Pinpoint the cell where the given text exists, returning its (X, Y) midpoint coordinate. 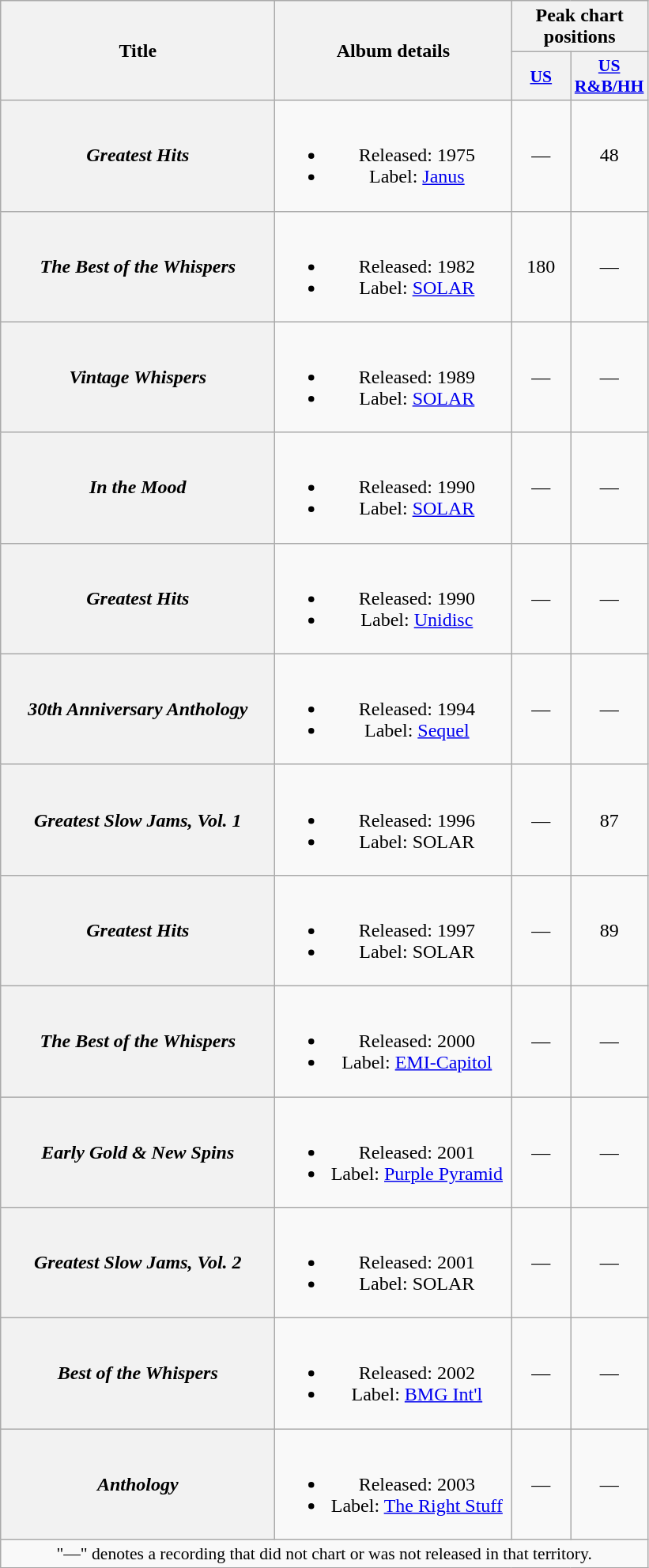
89 (609, 930)
Released: 2001Label: SOLAR (394, 1263)
Anthology (138, 1484)
USR&B/HH (609, 76)
US (541, 76)
Album details (394, 51)
Released: 2003Label: The Right Stuff (394, 1484)
Released: 2002Label: BMG Int'l (394, 1374)
Released: 2001Label: Purple Pyramid (394, 1152)
Released: 1997Label: SOLAR (394, 930)
48 (609, 156)
Released: 1989Label: SOLAR (394, 377)
Released: 2000Label: EMI-Capitol (394, 1041)
Vintage Whispers (138, 377)
Best of the Whispers (138, 1374)
Greatest Slow Jams, Vol. 2 (138, 1263)
30th Anniversary Anthology (138, 709)
"—" denotes a recording that did not chart or was not released in that territory. (324, 1554)
Released: 1990Label: Unidisc (394, 598)
Released: 1990Label: SOLAR (394, 488)
In the Mood (138, 488)
Released: 1975Label: Janus (394, 156)
Released: 1982Label: SOLAR (394, 266)
Peak chart positions (580, 27)
Released: 1996Label: SOLAR (394, 820)
Released: 1994Label: Sequel (394, 709)
Greatest Slow Jams, Vol. 1 (138, 820)
180 (541, 266)
Early Gold & New Spins (138, 1152)
Title (138, 51)
87 (609, 820)
